From the cell containing the given text, extract its center point as [X, Y] coordinate. 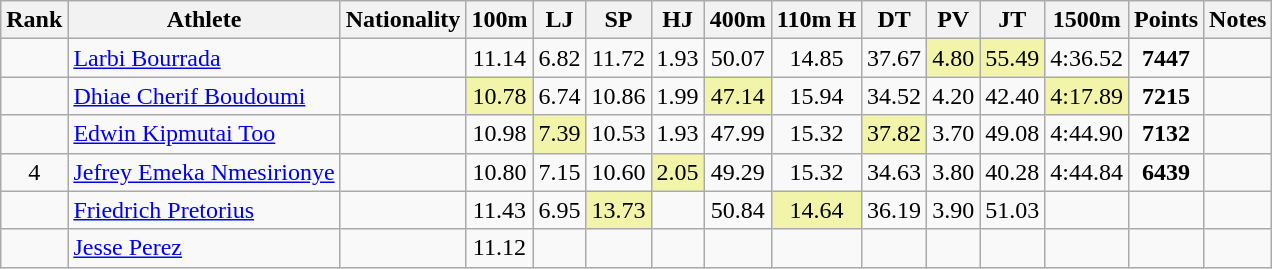
40.28 [1012, 172]
Edwin Kipmutai Too [204, 134]
47.14 [738, 96]
4 [34, 172]
JT [1012, 20]
7215 [1166, 96]
50.84 [738, 210]
37.82 [894, 134]
36.19 [894, 210]
14.64 [816, 210]
Friedrich Pretorius [204, 210]
Nationality [403, 20]
7.15 [560, 172]
3.70 [954, 134]
2.05 [678, 172]
4.80 [954, 58]
6.95 [560, 210]
3.80 [954, 172]
Jesse Perez [204, 248]
11.72 [618, 58]
4:44.84 [1087, 172]
34.52 [894, 96]
10.60 [618, 172]
55.49 [1012, 58]
3.90 [954, 210]
11.43 [500, 210]
4:36.52 [1087, 58]
10.78 [500, 96]
4:17.89 [1087, 96]
10.86 [618, 96]
Points [1166, 20]
34.63 [894, 172]
10.98 [500, 134]
HJ [678, 20]
110m H [816, 20]
50.07 [738, 58]
47.99 [738, 134]
49.08 [1012, 134]
13.73 [618, 210]
100m [500, 20]
51.03 [1012, 210]
6.82 [560, 58]
1500m [1087, 20]
Larbi Bourrada [204, 58]
7132 [1166, 134]
1.99 [678, 96]
49.29 [738, 172]
15.94 [816, 96]
14.85 [816, 58]
37.67 [894, 58]
11.12 [500, 248]
6.74 [560, 96]
PV [954, 20]
7.39 [560, 134]
10.80 [500, 172]
Rank [34, 20]
42.40 [1012, 96]
Athlete [204, 20]
11.14 [500, 58]
Dhiae Cherif Boudoumi [204, 96]
Notes [1238, 20]
SP [618, 20]
7447 [1166, 58]
LJ [560, 20]
DT [894, 20]
6439 [1166, 172]
Jefrey Emeka Nmesirionye [204, 172]
4:44.90 [1087, 134]
10.53 [618, 134]
4.20 [954, 96]
400m [738, 20]
